Search for the cell housing the specified text and yield its [X, Y] center coordinate. 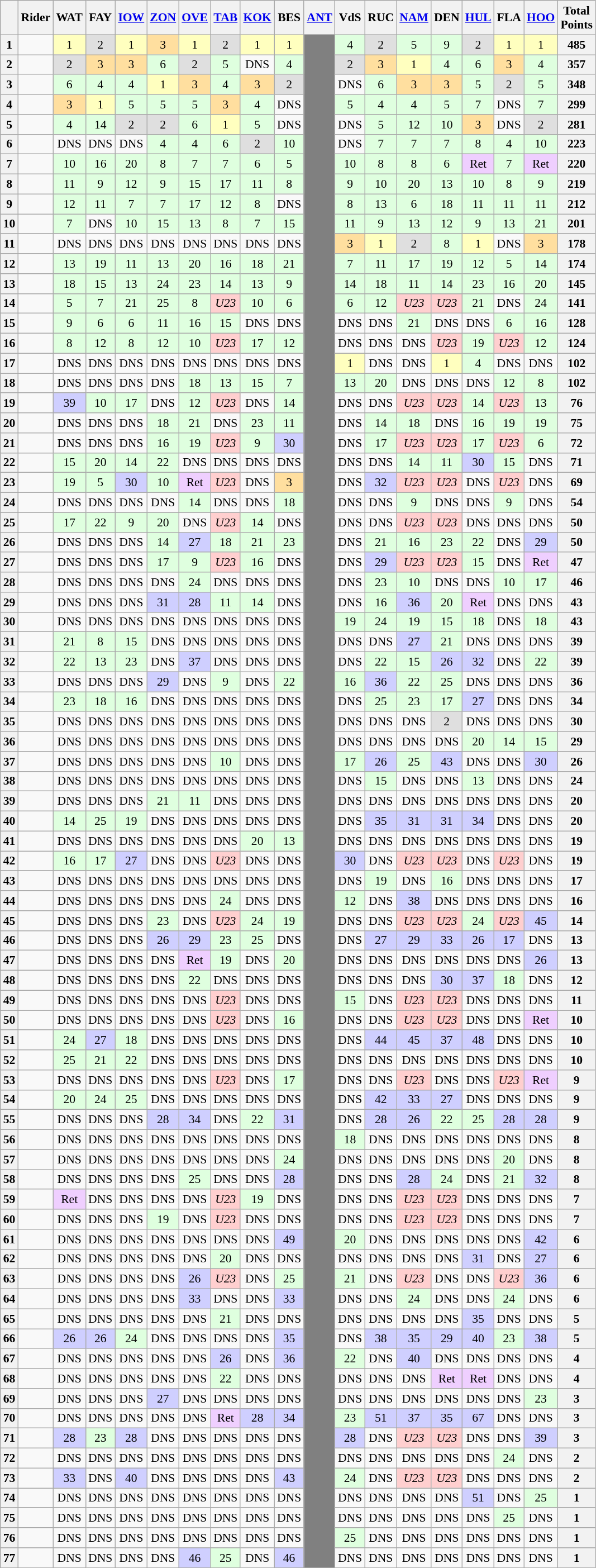
66 [9, 1339]
FLA [508, 18]
61 [9, 1239]
201 [576, 224]
145 [576, 284]
128 [576, 324]
70 [9, 1418]
ANT [320, 18]
OVE [194, 18]
485 [576, 45]
HUL [478, 18]
68 [9, 1379]
RUC [381, 18]
57 [9, 1160]
65 [9, 1319]
HOO [541, 18]
DEN [447, 18]
VdS [350, 18]
299 [576, 104]
IOW [131, 18]
60 [9, 1219]
64 [9, 1299]
Rider [36, 18]
219 [576, 184]
178 [576, 244]
62 [9, 1259]
FAY [101, 18]
220 [576, 164]
174 [576, 264]
58 [9, 1180]
73 [9, 1478]
TotalPoints [576, 18]
348 [576, 85]
52 [9, 1060]
212 [576, 204]
357 [576, 65]
74 [9, 1498]
TAB [226, 18]
63 [9, 1279]
124 [576, 344]
ZON [163, 18]
WAT [69, 18]
53 [9, 1080]
59 [9, 1200]
77 [9, 1558]
BES [289, 18]
141 [576, 303]
56 [9, 1140]
NAM [414, 18]
41 [9, 841]
55 [9, 1120]
KOK [257, 18]
223 [576, 144]
281 [576, 125]
